Find where the given text appears and provide that cell's center as (x, y) coordinate. 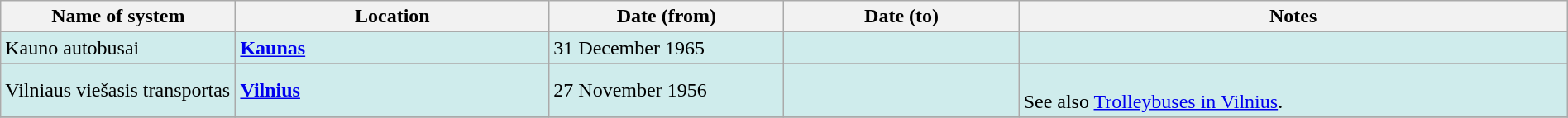
Kauno autobusai (118, 48)
Vilniaus viešasis transportas (118, 91)
Name of system (118, 17)
See also Trolleybuses in Vilnius. (1293, 91)
Date (from) (667, 17)
Location (392, 17)
31 December 1965 (667, 48)
Notes (1293, 17)
Vilnius (392, 91)
Kaunas (392, 48)
27 November 1956 (667, 91)
Date (to) (901, 17)
